Detect which cell encompasses the target text, then output its (x, y) center coordinate. 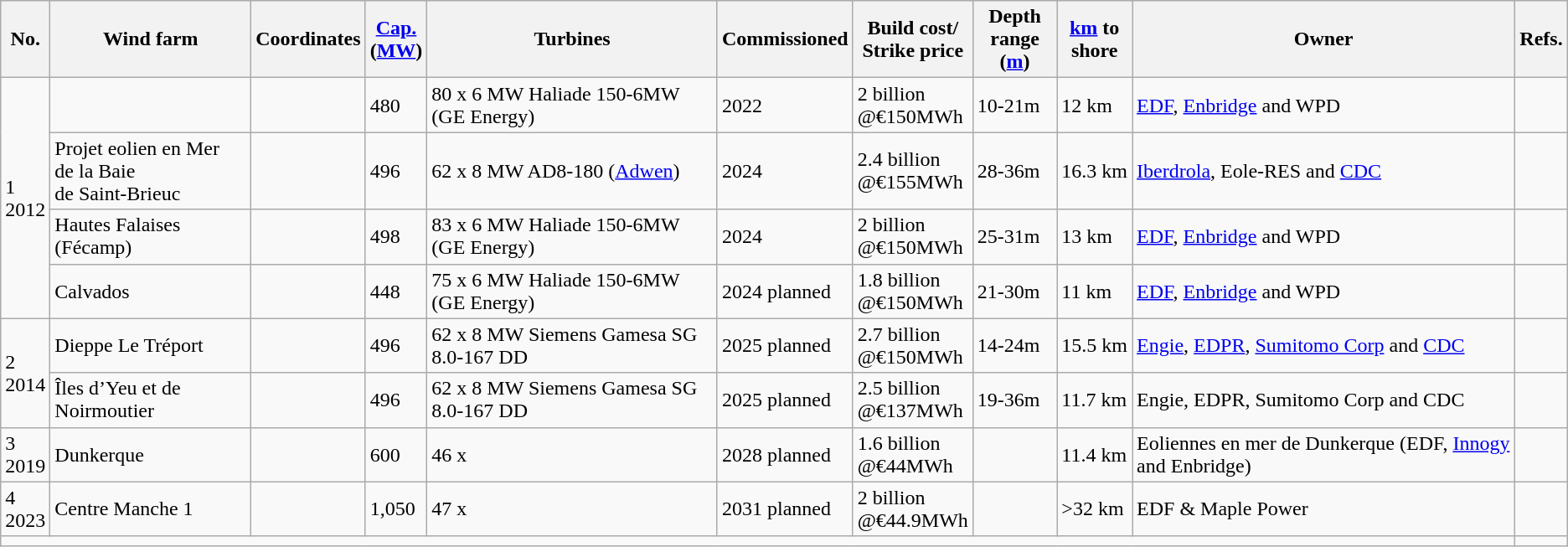
Refs. (1541, 39)
1.6 billion @€44MWh (913, 454)
83 x 6 MW Haliade 150-6MW (GE Energy) (573, 236)
448 (396, 292)
19-36m (1014, 400)
2024 planned (785, 292)
Turbines (573, 39)
21-30m (1014, 292)
Eoliennes en mer de Dunkerque (EDF, Innogy and Enbridge) (1323, 454)
EDF & Maple Power (1323, 509)
Wind farm (151, 39)
12 km (1095, 106)
1 2012 (25, 198)
25-31m (1014, 236)
47 x (573, 509)
Iberdrola, Eole-RES and CDC (1323, 171)
498 (396, 236)
Calvados (151, 292)
2.5 billion @€137MWh (913, 400)
2 billion @€44.9MWh (913, 509)
1,050 (396, 509)
2022 (785, 106)
15.5 km (1095, 345)
Dieppe Le Tréport (151, 345)
16.3 km (1095, 171)
Coordinates (308, 39)
46 x (573, 454)
11 km (1095, 292)
62 x 8 MW AD8-180 (Adwen) (573, 171)
480 (396, 106)
2 2014 (25, 373)
11.7 km (1095, 400)
1.8 billion @€150MWh (913, 292)
Îles d’Yeu et de Noirmoutier (151, 400)
>32 km (1095, 509)
Commissioned (785, 39)
14-24m (1014, 345)
2.4 billion@€155MWh (913, 171)
80 x 6 MW Haliade 150-6MW (GE Energy) (573, 106)
Centre Manche 1 (151, 509)
4 2023 (25, 509)
Hautes Falaises (Fécamp) (151, 236)
600 (396, 454)
13 km (1095, 236)
2028 planned (785, 454)
75 x 6 MW Haliade 150-6MW (GE Energy) (573, 292)
10-21m (1014, 106)
Depthrange (m) (1014, 39)
2.7 billion@€150MWh (913, 345)
Projet eolien en Mer de la Baie de Saint-Brieuc (151, 171)
km toshore (1095, 39)
11.4 km (1095, 454)
No. (25, 39)
Cap. (MW) (396, 39)
Owner (1323, 39)
Build cost/Strike price (913, 39)
Dunkerque (151, 454)
2031 planned (785, 509)
3 2019 (25, 454)
28-36m (1014, 171)
